Return (x, y) of the center of cell containing provided text 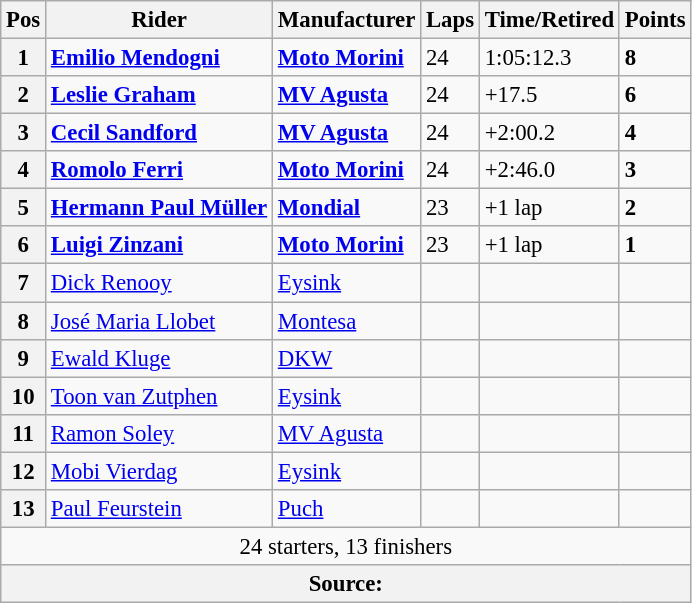
Montesa (347, 321)
10 (24, 396)
+17.5 (549, 95)
José Maria Llobet (160, 321)
Mondial (347, 208)
12 (24, 471)
Laps (450, 20)
Hermann Paul Müller (160, 208)
24 starters, 13 finishers (346, 546)
+2:46.0 (549, 170)
Rider (160, 20)
Luigi Zinzani (160, 245)
Puch (347, 509)
Romolo Ferri (160, 170)
5 (24, 208)
Paul Feurstein (160, 509)
Ramon Soley (160, 433)
9 (24, 358)
1:05:12.3 (549, 58)
Leslie Graham (160, 95)
Toon van Zutphen (160, 396)
Mobi Vierdag (160, 471)
Dick Renooy (160, 283)
Emilio Mendogni (160, 58)
7 (24, 283)
Manufacturer (347, 20)
Points (654, 20)
11 (24, 433)
Pos (24, 20)
Time/Retired (549, 20)
Ewald Kluge (160, 358)
DKW (347, 358)
13 (24, 509)
Cecil Sandford (160, 133)
+2:00.2 (549, 133)
Source: (346, 584)
